Output the [X, Y] coordinate of the center of the cell containing the given text.  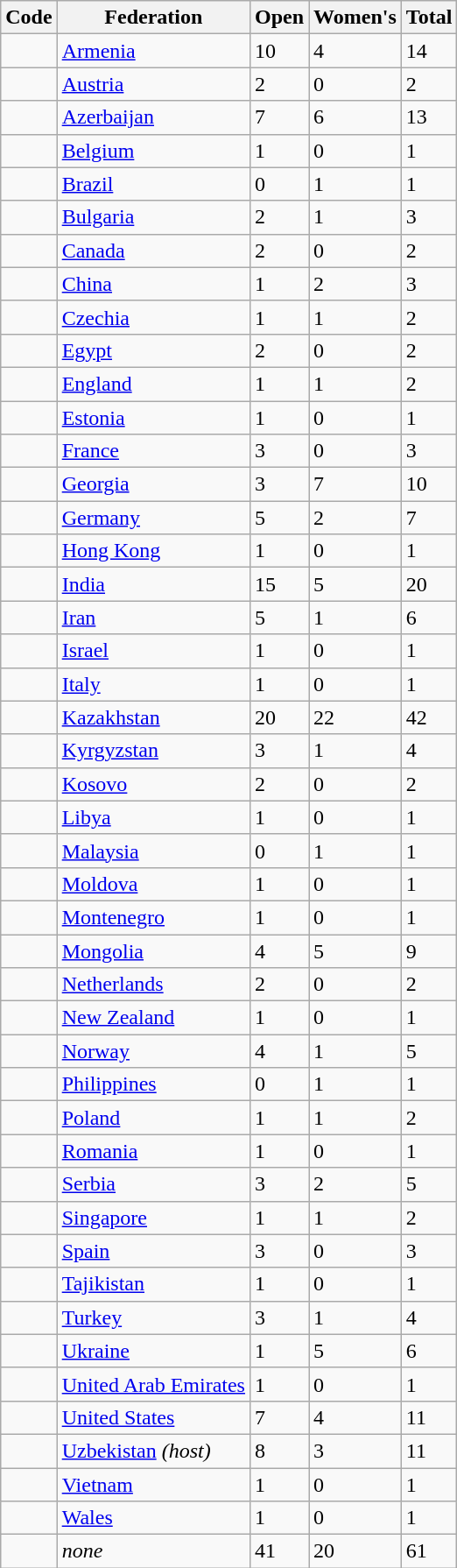
United Arab Emirates [153, 1384]
Netherlands [153, 985]
Egypt [153, 350]
Vietnam [153, 1485]
41 [278, 1551]
13 [429, 117]
Kosovo [153, 784]
8 [278, 1451]
New Zealand [153, 1018]
Kyrgyzstan [153, 751]
Malaysia [153, 851]
Estonia [153, 418]
14 [429, 51]
Spain [153, 1251]
Canada [153, 251]
Iran [153, 618]
Azerbaijan [153, 117]
China [153, 284]
England [153, 384]
Ukraine [153, 1351]
Philippines [153, 1084]
India [153, 584]
Code [29, 18]
Turkey [153, 1317]
Poland [153, 1118]
15 [278, 584]
Romania [153, 1151]
Serbia [153, 1184]
Montenegro [153, 917]
Libya [153, 817]
61 [429, 1551]
Norway [153, 1051]
Moldova [153, 884]
Wales [153, 1518]
Austria [153, 84]
Armenia [153, 51]
Hong Kong [153, 551]
United States [153, 1417]
Open [278, 18]
none [153, 1551]
Kazakhstan [153, 717]
Czechia [153, 317]
Brazil [153, 184]
42 [429, 717]
Israel [153, 651]
Federation [153, 18]
Women's [355, 18]
Bulgaria [153, 217]
22 [355, 717]
9 [429, 950]
France [153, 451]
Total [429, 18]
Georgia [153, 484]
Uzbekistan (host) [153, 1451]
Singapore [153, 1218]
Belgium [153, 151]
Tajikistan [153, 1284]
Mongolia [153, 950]
Italy [153, 684]
Germany [153, 518]
